Identify which cell holds the provided text, then report its [x, y] central coordinate. 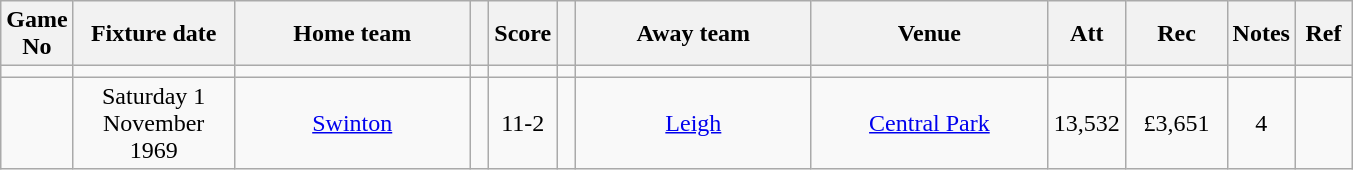
13,532 [1086, 123]
Rec [1176, 34]
Game No [37, 34]
£3,651 [1176, 123]
Leigh [693, 123]
Away team [693, 34]
Central Park [929, 123]
Ref [1323, 34]
Home team [352, 34]
Att [1086, 34]
Notes [1261, 34]
Venue [929, 34]
4 [1261, 123]
Fixture date [154, 34]
11-2 [523, 123]
Score [523, 34]
Saturday 1 November 1969 [154, 123]
Swinton [352, 123]
